Extract the [x, y] coordinate from the center of the cell holding the provided text.  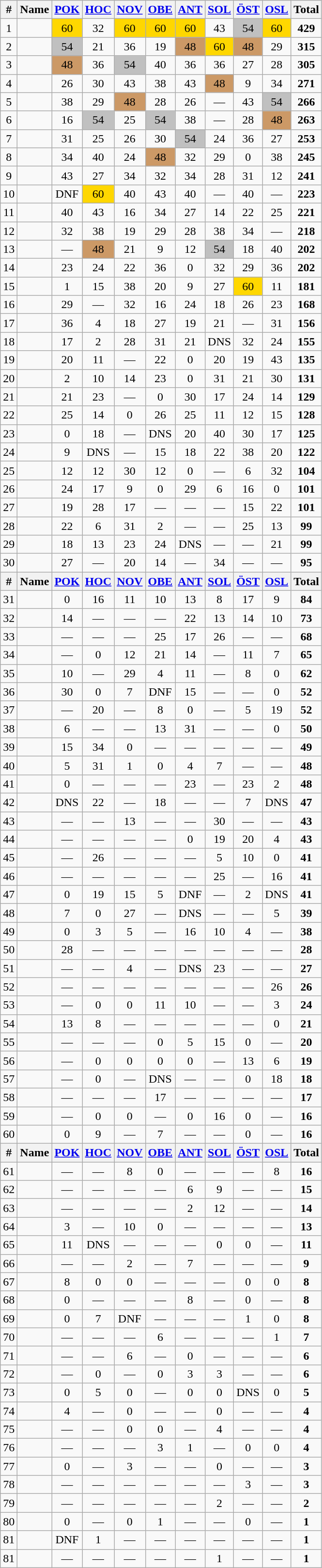
59 [9, 1116]
42 [9, 802]
67 [9, 1282]
45 [9, 858]
221 [307, 212]
125 [307, 434]
129 [307, 397]
429 [307, 28]
218 [307, 231]
78 [9, 1485]
69 [9, 1319]
70 [9, 1337]
77 [9, 1466]
75 [9, 1429]
80 [9, 1521]
56 [9, 1060]
46 [9, 876]
155 [307, 342]
33 [9, 637]
66 [9, 1263]
266 [307, 102]
74 [9, 1411]
61 [9, 1171]
156 [307, 323]
245 [307, 157]
35 [9, 673]
37 [9, 710]
253 [307, 139]
131 [307, 378]
223 [307, 194]
76 [9, 1448]
315 [307, 47]
51 [9, 968]
128 [307, 415]
122 [307, 452]
135 [307, 360]
64 [9, 1226]
55 [9, 1042]
79 [9, 1503]
44 [9, 839]
84 [307, 600]
71 [9, 1355]
95 [307, 563]
63 [9, 1208]
241 [307, 175]
72 [9, 1374]
57 [9, 1079]
53 [9, 1005]
263 [307, 120]
168 [307, 305]
271 [307, 83]
305 [307, 65]
58 [9, 1097]
181 [307, 286]
104 [307, 470]
